Locate the cell with the specified text and output its (X, Y) center coordinate. 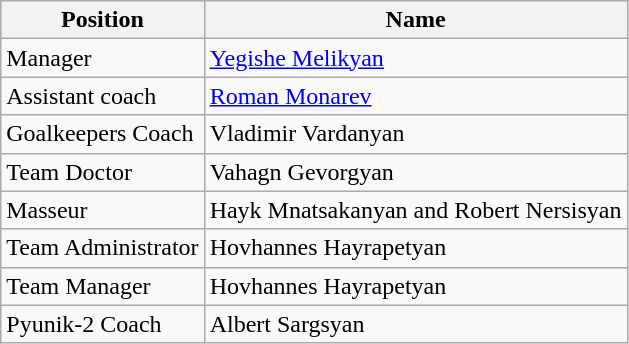
Position (102, 20)
Hayk Mnatsakanyan and Robert Nersisyan (416, 210)
Manager (102, 58)
Yegishe Melikyan (416, 58)
Name (416, 20)
Team Administrator (102, 248)
Vladimir Vardanyan (416, 134)
Vahagn Gevorgyan (416, 172)
Roman Monarev (416, 96)
Masseur (102, 210)
Albert Sargsyan (416, 324)
Team Doctor (102, 172)
Assistant coach (102, 96)
Goalkeepers Coach (102, 134)
Team Manager (102, 286)
Pyunik-2 Coach (102, 324)
